From the cell containing the given text, extract its center point as [x, y] coordinate. 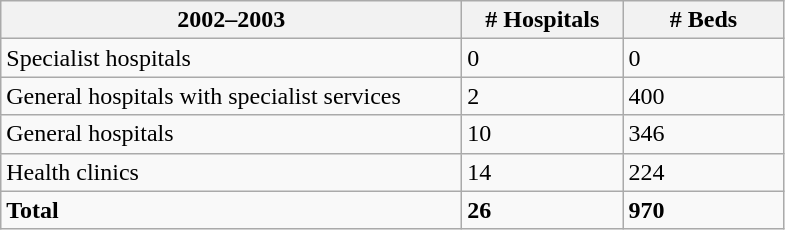
Health clinics [232, 172]
Specialist hospitals [232, 58]
346 [704, 134]
2002–2003 [232, 20]
26 [542, 210]
2 [542, 96]
General hospitals with specialist services [232, 96]
224 [704, 172]
970 [704, 210]
Total [232, 210]
General hospitals [232, 134]
400 [704, 96]
# Beds [704, 20]
14 [542, 172]
# Hospitals [542, 20]
10 [542, 134]
